Return (x, y) of the center of cell containing provided text 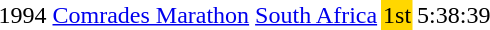
1st (398, 15)
South Africa (316, 15)
Comrades Marathon (151, 15)
